Identify which cell holds the provided text, then report its (X, Y) central coordinate. 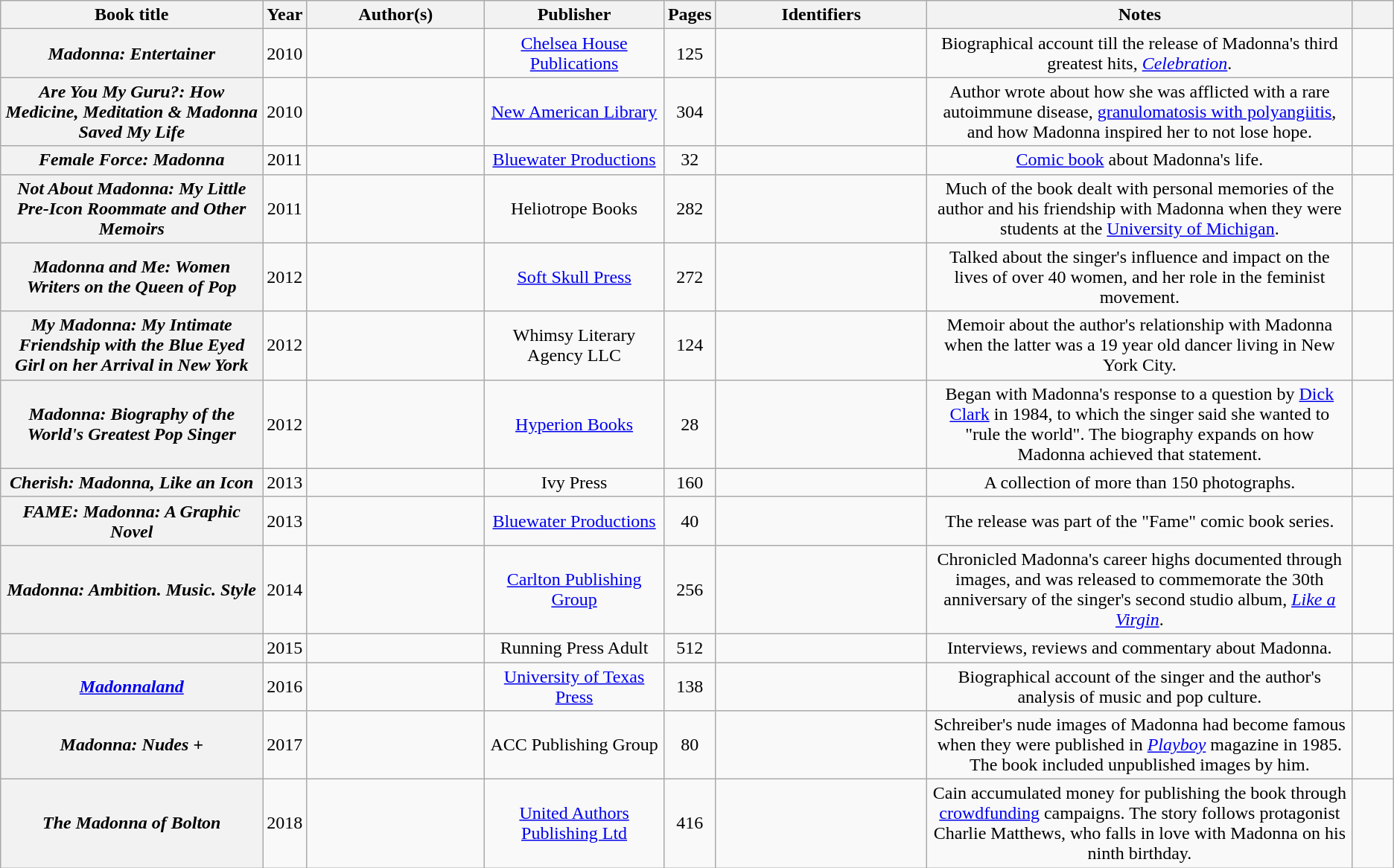
New American Library (575, 112)
Madonna: Entertainer (132, 54)
Madonnaland (132, 686)
32 (690, 160)
Running Press Adult (575, 648)
Memoir about the author's relationship with Madonna when the latter was a 19 year old dancer living in New York City. (1139, 345)
80 (690, 745)
ACC Publishing Group (575, 745)
University of Texas Press (575, 686)
My Madonna: My Intimate Friendship with the Blue Eyed Girl on her Arrival in New York (132, 345)
28 (690, 424)
124 (690, 345)
416 (690, 823)
FAME: Madonna: A Graphic Novel (132, 521)
Madonna: Ambition. Music. Style (132, 590)
Talked about the singer's influence and impact on the lives of over 40 women, and her role in the feminist movement. (1139, 277)
Are You My Guru?: How Medicine, Meditation & Madonna Saved My Life (132, 112)
The Madonna of Bolton (132, 823)
Comic book about Madonna's life. (1139, 160)
125 (690, 54)
2016 (284, 686)
272 (690, 277)
2018 (284, 823)
Heliotrope Books (575, 208)
Whimsy Literary Agency LLC (575, 345)
Publisher (575, 15)
Chelsea House Publications (575, 54)
304 (690, 112)
United Authors Publishing Ltd (575, 823)
Cherish: Madonna, Like an Icon (132, 482)
Not About Madonna: My Little Pre-Icon Roommate and Other Memoirs (132, 208)
Pages (690, 15)
Book title (132, 15)
Identifiers (821, 15)
Much of the book dealt with personal memories of the author and his friendship with Madonna when they were students at the University of Michigan. (1139, 208)
Female Force: Madonna (132, 160)
160 (690, 482)
282 (690, 208)
Interviews, reviews and commentary about Madonna. (1139, 648)
Madonna: Nudes + (132, 745)
Biographical account of the singer and the author's analysis of music and pop culture. (1139, 686)
40 (690, 521)
The release was part of the "Fame" comic book series. (1139, 521)
A collection of more than 150 photographs. (1139, 482)
Hyperion Books (575, 424)
2014 (284, 590)
Carlton Publishing Group (575, 590)
Author(s) (396, 15)
Ivy Press (575, 482)
Madonna and Me: Women Writers on the Queen of Pop (132, 277)
Madonna: Biography of the World's Greatest Pop Singer (132, 424)
Notes (1139, 15)
138 (690, 686)
Year (284, 15)
Soft Skull Press (575, 277)
2017 (284, 745)
2015 (284, 648)
512 (690, 648)
256 (690, 590)
Biographical account till the release of Madonna's third greatest hits, Celebration. (1139, 54)
